Find where the given text appears and provide that cell's center as [X, Y] coordinate. 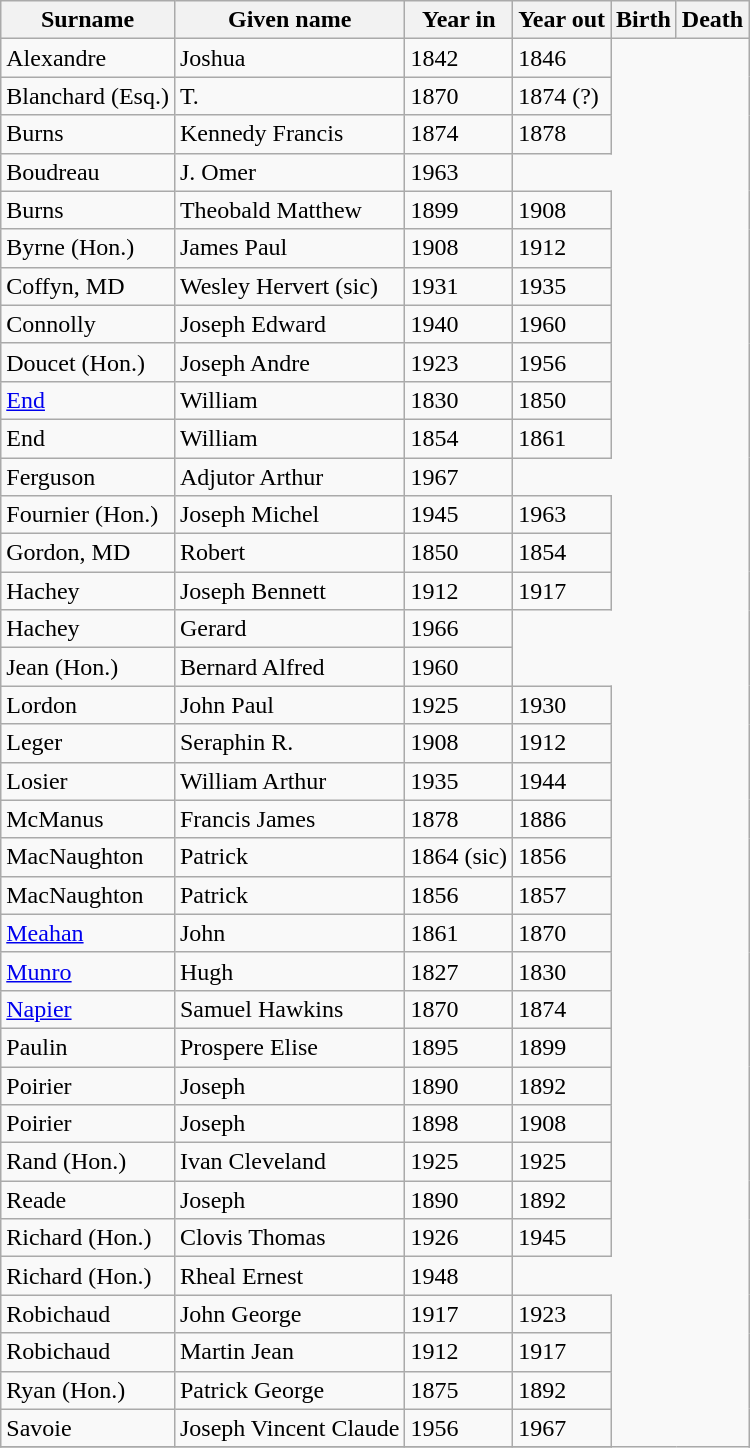
1875 [459, 1390]
Birth [644, 20]
Ryan (Hon.) [88, 1390]
Napier [88, 1009]
Alexandre [88, 58]
1886 [562, 819]
1842 [459, 58]
Prospere Elise [289, 1047]
1846 [562, 58]
Robert [289, 553]
J. Omer [289, 172]
Martin Jean [289, 1352]
Death [712, 20]
John [289, 933]
McManus [88, 819]
Wesley Hervert (sic) [289, 286]
Doucet (Hon.) [88, 362]
Munro [88, 971]
Clovis Thomas [289, 1238]
Leger [88, 743]
Gerard [289, 629]
Joseph Vincent Claude [289, 1428]
1827 [459, 971]
Patrick George [289, 1390]
Bernard Alfred [289, 667]
Francis James [289, 819]
1874 (?) [562, 96]
Seraphin R. [289, 743]
Samuel Hawkins [289, 1009]
T. [289, 96]
1966 [459, 629]
Gordon, MD [88, 553]
Joseph Edward [289, 324]
1931 [459, 286]
John George [289, 1314]
Lordon [88, 705]
1944 [562, 781]
Joseph Michel [289, 515]
Losier [88, 781]
Year out [562, 20]
Boudreau [88, 172]
Joshua [289, 58]
Paulin [88, 1047]
1864 (sic) [459, 857]
Theobald Matthew [289, 210]
Hugh [289, 971]
Rheal Ernest [289, 1276]
William Arthur [289, 781]
John Paul [289, 705]
Blanchard (Esq.) [88, 96]
Jean (Hon.) [88, 667]
1948 [459, 1276]
Ivan Cleveland [289, 1162]
Connolly [88, 324]
1930 [562, 705]
Rand (Hon.) [88, 1162]
Given name [289, 20]
Adjutor Arthur [289, 477]
Year in [459, 20]
1898 [459, 1124]
Joseph Bennett [289, 591]
Byrne (Hon.) [88, 248]
Meahan [88, 933]
1940 [459, 324]
Surname [88, 20]
James Paul [289, 248]
Fournier (Hon.) [88, 515]
Kennedy Francis [289, 134]
Ferguson [88, 477]
Savoie [88, 1428]
Reade [88, 1200]
Coffyn, MD [88, 286]
1895 [459, 1047]
1926 [459, 1238]
1857 [562, 895]
Joseph Andre [289, 362]
